For the text-containing cell, return its midpoint in [x, y] coordinate format. 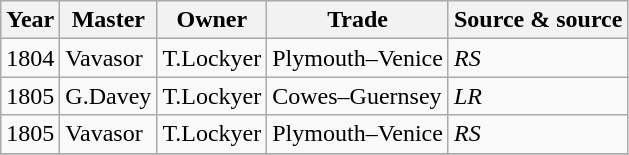
G.Davey [108, 96]
Master [108, 20]
Trade [358, 20]
LR [538, 96]
Year [30, 20]
Source & source [538, 20]
Cowes–Guernsey [358, 96]
Owner [212, 20]
1804 [30, 58]
